For the text-containing cell, return its midpoint in (X, Y) coordinate format. 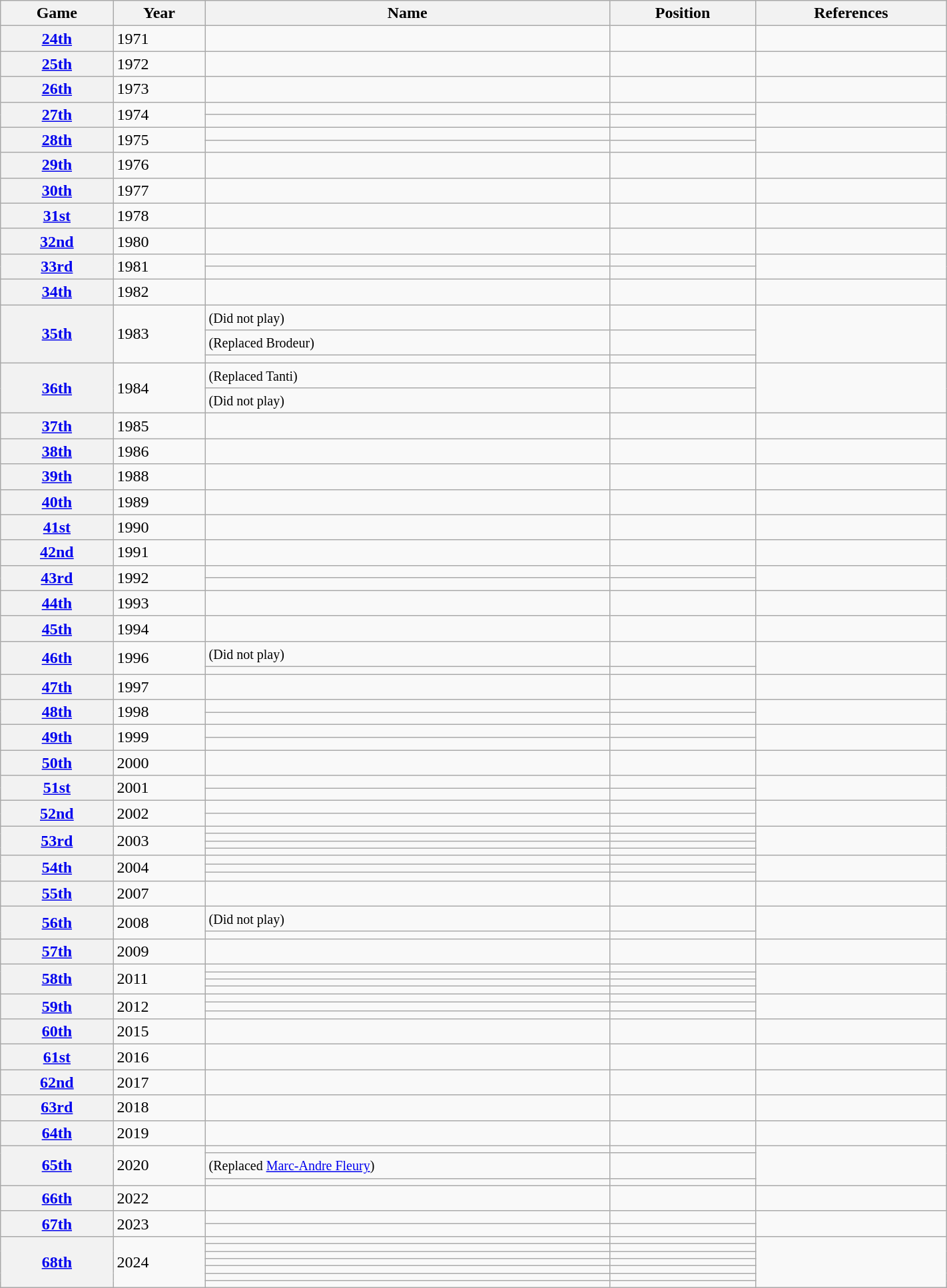
48th (57, 712)
1980 (159, 241)
1978 (159, 216)
29th (57, 165)
1996 (159, 658)
2023 (159, 1223)
36th (57, 388)
62nd (57, 1082)
2000 (159, 763)
34th (57, 292)
65th (57, 1166)
Name (408, 13)
1986 (159, 451)
1971 (159, 39)
2009 (159, 951)
1975 (159, 140)
1985 (159, 426)
37th (57, 426)
Game (57, 13)
2012 (159, 1006)
46th (57, 658)
56th (57, 923)
1972 (159, 64)
66th (57, 1198)
2016 (159, 1057)
1989 (159, 502)
53rd (57, 841)
2018 (159, 1108)
57th (57, 951)
1981 (159, 266)
59th (57, 1006)
41st (57, 527)
42nd (57, 552)
2024 (159, 1262)
2011 (159, 978)
1974 (159, 114)
61st (57, 1057)
2004 (159, 868)
2015 (159, 1032)
1983 (159, 334)
32nd (57, 241)
1999 (159, 738)
45th (57, 628)
49th (57, 738)
55th (57, 893)
50th (57, 763)
51st (57, 788)
35th (57, 334)
24th (57, 39)
67th (57, 1223)
1994 (159, 628)
47th (57, 686)
28th (57, 140)
2020 (159, 1166)
2017 (159, 1082)
1976 (159, 165)
References (851, 13)
1992 (159, 578)
64th (57, 1133)
(Replaced Tanti) (408, 375)
2008 (159, 923)
38th (57, 451)
44th (57, 603)
1993 (159, 603)
2022 (159, 1198)
39th (57, 477)
2002 (159, 813)
1984 (159, 388)
1991 (159, 552)
2019 (159, 1133)
54th (57, 868)
30th (57, 190)
58th (57, 978)
2007 (159, 893)
1997 (159, 686)
Year (159, 13)
Position (682, 13)
2001 (159, 788)
1982 (159, 292)
1990 (159, 527)
1988 (159, 477)
63rd (57, 1108)
1973 (159, 89)
31st (57, 216)
1977 (159, 190)
26th (57, 89)
1998 (159, 712)
43rd (57, 578)
40th (57, 502)
27th (57, 114)
25th (57, 64)
60th (57, 1032)
52nd (57, 813)
(Replaced Brodeur) (408, 343)
(Replaced Marc-Andre Fleury) (408, 1166)
68th (57, 1262)
33rd (57, 266)
2003 (159, 841)
